Provide the (X, Y) coordinate of the cell's center where the given text is located.  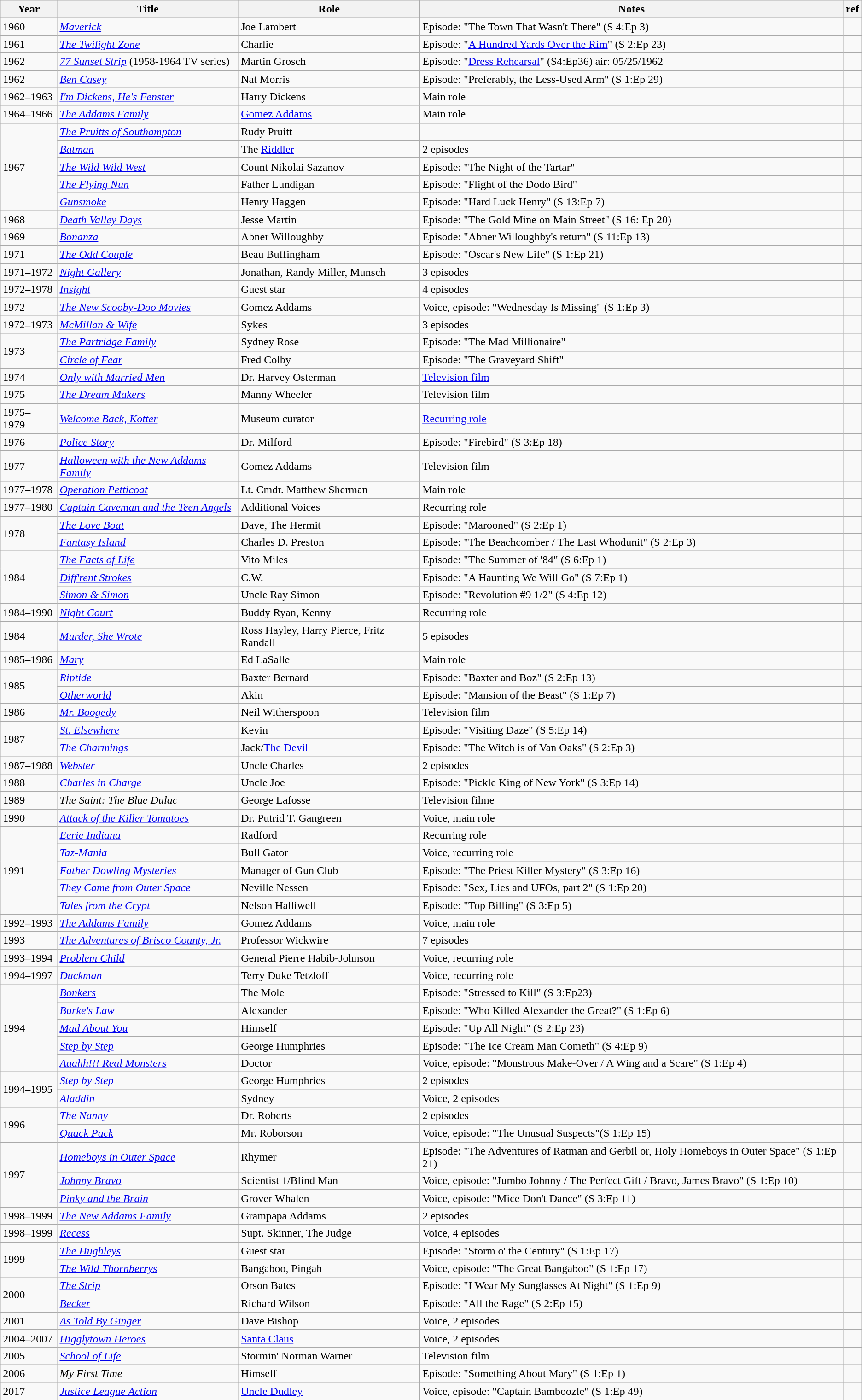
Episode: "Sex, Lies and UFOs, part 2" (S 1:Ep 20) (632, 888)
Batman (148, 149)
The New Addams Family (148, 1216)
Terry Duke Tetzloff (329, 975)
Professor Wickwire (329, 940)
Webster (148, 765)
1987 (29, 739)
Mr. Boogedy (148, 712)
Ed LaSalle (329, 660)
Charles D. Preston (329, 542)
Episode: "Firebird" (S 3:Ep 18) (632, 442)
1993 (29, 940)
The Adventures of Brisco County, Jr. (148, 940)
Episode: "Up All Night" (S 2:Ep 23) (632, 1028)
1990 (29, 817)
2004–2007 (29, 1338)
Bonkers (148, 993)
Gunsmoke (148, 202)
Episode: "A Hundred Yards Over the Rim" (S 2:Ep 23) (632, 44)
Episode: "Flight of the Dodo Bird" (632, 184)
Joe Lambert (329, 27)
Episode: "Baxter and Boz" (S 2:Ep 13) (632, 677)
Halloween with the New Addams Family (148, 466)
I'm Dickens, He's Fenster (148, 97)
Episode: "Mansion of the Beast" (S 1:Ep 7) (632, 695)
Episode: "Dress Rehearsal" (S4:Ep36) air: 05/25/1962 (632, 62)
1986 (29, 712)
Taz-Mania (148, 853)
Episode: "Storm o' the Century" (S 1:Ep 17) (632, 1251)
Count Nikolai Sazanov (329, 167)
Tales from the Crypt (148, 905)
Problem Child (148, 958)
1967 (29, 167)
Voice, episode: "Jumbo Johnny / The Perfect Gift / Bravo, James Bravo" (S 1:Ep 10) (632, 1181)
Dr. Putrid T. Gangreen (329, 817)
Uncle Charles (329, 765)
Bonanza (148, 237)
Episode: "The Mad Millionaire" (632, 342)
2006 (29, 1373)
1985–1986 (29, 660)
The Twilight Zone (148, 44)
The Saint: The Blue Dulac (148, 800)
Manny Wheeler (329, 395)
Dr. Harvey Osterman (329, 377)
St. Elsewhere (148, 730)
The Flying Nun (148, 184)
George Lafosse (329, 800)
Becker (148, 1303)
Dr. Milford (329, 442)
Circle of Fear (148, 360)
C.W. (329, 577)
Voice, episode: "Mice Don't Dance" (S 3:Ep 11) (632, 1198)
Episode: "The Adventures of Ratman and Gerbil or, Holy Homeboys in Outer Space" (S 1:Ep 21) (632, 1157)
Beau Buffingham (329, 255)
Episode: "The Gold Mine on Main Street" (S 16: Ep 20) (632, 220)
The Wild Wild West (148, 167)
Burke's Law (148, 1010)
1996 (29, 1125)
Stormin' Norman Warner (329, 1356)
Episode: "Pickle King of New York" (S 3:Ep 14) (632, 782)
Additional Voices (329, 507)
Sydney Rose (329, 342)
Episode: "Hard Luck Henry" (S 13:Ep 7) (632, 202)
Pinky and the Brain (148, 1198)
Simon & Simon (148, 595)
Quack Pack (148, 1133)
1960 (29, 27)
Episode: "The Town That Wasn't There" (S 4:Ep 3) (632, 27)
The Strip (148, 1286)
1994–1995 (29, 1089)
Episode: "The Summer of '84" (S 6:Ep 1) (632, 560)
Operation Petticoat (148, 490)
Mr. Roborson (329, 1133)
Diff'rent Strokes (148, 577)
Kevin (329, 730)
The New Scooby-Doo Movies (148, 307)
Voice, episode: "Captain Bamboozle" (S 1:Ep 49) (632, 1391)
Richard Wilson (329, 1303)
1985 (29, 686)
Harry Dickens (329, 97)
Episode: "The Night of the Tartar" (632, 167)
1961 (29, 44)
1988 (29, 782)
Aaahh!!! Real Monsters (148, 1063)
Captain Caveman and the Teen Angels (148, 507)
The Pruitts of Southampton (148, 132)
Murder, She Wrote (148, 636)
Insight (148, 290)
Night Court (148, 612)
1999 (29, 1260)
Uncle Joe (329, 782)
Jonathan, Randy Miller, Munsch (329, 272)
Fred Colby (329, 360)
Episode: "A Haunting We Will Go" (S 7:Ep 1) (632, 577)
Recess (148, 1233)
Mad About You (148, 1028)
1977–1980 (29, 507)
1989 (29, 800)
Santa Claus (329, 1338)
The Mole (329, 993)
Bull Gator (329, 853)
Maverick (148, 27)
As Told By Ginger (148, 1321)
Baxter Bernard (329, 677)
The Wild Thornberrys (148, 1268)
General Pierre Habib-Johnson (329, 958)
Duckman (148, 975)
Episode: "Top Billing" (S 3:Ep 5) (632, 905)
The Partridge Family (148, 342)
Supt. Skinner, The Judge (329, 1233)
1962–1963 (29, 97)
Riptide (148, 677)
Title (148, 9)
1977–1978 (29, 490)
Neil Witherspoon (329, 712)
1971–1972 (29, 272)
Episode: "Preferably, the Less-Used Arm" (S 1:Ep 29) (632, 79)
Henry Haggen (329, 202)
4 episodes (632, 290)
1978 (29, 533)
Voice, 4 episodes (632, 1233)
Abner Willoughby (329, 237)
Eerie Indiana (148, 835)
Dave, The Hermit (329, 525)
Alexander (329, 1010)
1975 (29, 395)
Episode: "The Beachcomber / The Last Whodunit" (S 2:Ep 3) (632, 542)
Orson Bates (329, 1286)
Voice, episode: "Monstrous Make-Over / A Wing and a Scare" (S 1:Ep 4) (632, 1063)
1971 (29, 255)
Otherworld (148, 695)
Notes (632, 9)
Episode: "I Wear My Sunglasses At Night" (S 1:Ep 9) (632, 1286)
Death Valley Days (148, 220)
Episode: "Visiting Daze" (S 5:Ep 14) (632, 730)
Voice, episode: "The Great Bangaboo" (S 1:Ep 17) (632, 1268)
Welcome Back, Kotter (148, 418)
The Hughleys (148, 1251)
Episode: "The Graveyard Shift" (632, 360)
2001 (29, 1321)
1994–1997 (29, 975)
Episode: "Something About Mary" (S 1:Ep 1) (632, 1373)
Buddy Ryan, Kenny (329, 612)
Television filme (632, 800)
Grover Whalen (329, 1198)
1994 (29, 1028)
Voice, episode: "The Unusual Suspects"(S 1:Ep 15) (632, 1133)
Police Story (148, 442)
The Nanny (148, 1116)
Bangaboo, Pingah (329, 1268)
Episode: "The Witch is of Van Oaks" (S 2:Ep 3) (632, 747)
1997 (29, 1174)
Aladdin (148, 1098)
Mary (148, 660)
Dr. Roberts (329, 1116)
1972 (29, 307)
Episode: "Revolution #9 1/2" (S 4:Ep 12) (632, 595)
2017 (29, 1391)
ref (852, 9)
Charlie (329, 44)
Neville Nessen (329, 888)
1972–1973 (29, 325)
Higglytown Heroes (148, 1338)
Uncle Ray Simon (329, 595)
Episode: "The Ice Cream Man Cometh" (S 4:Ep 9) (632, 1045)
They Came from Outer Space (148, 888)
Manager of Gun Club (329, 870)
1993–1994 (29, 958)
Justice League Action (148, 1391)
Episode: "The Priest Killer Mystery" (S 3:Ep 16) (632, 870)
1984–1990 (29, 612)
Voice, episode: "Wednesday Is Missing" (S 1:Ep 3) (632, 307)
Akin (329, 695)
1977 (29, 466)
Rudy Pruitt (329, 132)
The Facts of Life (148, 560)
The Dream Makers (148, 395)
7 episodes (632, 940)
Episode: "Abner Willoughby's return" (S 11:Ep 13) (632, 237)
The Odd Couple (148, 255)
1975– 1979 (29, 418)
Episode: "Stressed to Kill" (S 3:Ep23) (632, 993)
Attack of the Killer Tomatoes (148, 817)
Sykes (329, 325)
Vito Miles (329, 560)
Radford (329, 835)
Jack/The Devil (329, 747)
Ben Casey (148, 79)
Fantasy Island (148, 542)
The Charmings (148, 747)
McMillan & Wife (148, 325)
Nelson Halliwell (329, 905)
Grampapa Addams (329, 1216)
Museum curator (329, 418)
5 episodes (632, 636)
1968 (29, 220)
Episode: "Marooned" (S 2:Ep 1) (632, 525)
Only with Married Men (148, 377)
Episode: "Who Killed Alexander the Great?" (S 1:Ep 6) (632, 1010)
Sydney (329, 1098)
1964–1966 (29, 114)
1987–1988 (29, 765)
Father Dowling Mysteries (148, 870)
Year (29, 9)
Charles in Charge (148, 782)
Rhymer (329, 1157)
1969 (29, 237)
Father Lundigan (329, 184)
School of Life (148, 1356)
Episode: "All the Rage" (S 2:Ep 15) (632, 1303)
1992–1993 (29, 923)
Lt. Cmdr. Matthew Sherman (329, 490)
Homeboys in Outer Space (148, 1157)
Martin Grosch (329, 62)
2005 (29, 1356)
1972–1978 (29, 290)
Ross Hayley, Harry Pierce, Fritz Randall (329, 636)
Jesse Martin (329, 220)
The Riddler (329, 149)
2000 (29, 1295)
Role (329, 9)
Episode: "Oscar's New Life" (S 1:Ep 21) (632, 255)
1973 (29, 351)
The Love Boat (148, 525)
Doctor (329, 1063)
My First Time (148, 1373)
Nat Morris (329, 79)
1991 (29, 870)
Uncle Dudley (329, 1391)
Night Gallery (148, 272)
77 Sunset Strip (1958-1964 TV series) (148, 62)
1976 (29, 442)
Johnny Bravo (148, 1181)
Scientist 1/Blind Man (329, 1181)
1974 (29, 377)
Dave Bishop (329, 1321)
